Determine the (x, y) coordinate at the center of the cell enclosing the given text.  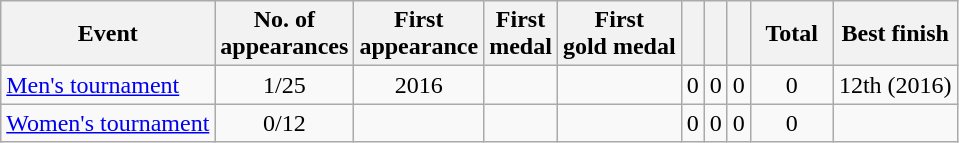
Firstmedal (521, 34)
Men's tournament (108, 85)
0/12 (284, 123)
12th (2016) (895, 85)
Best finish (895, 34)
1/25 (284, 85)
2016 (419, 85)
Firstappearance (419, 34)
No. ofappearances (284, 34)
Total (792, 34)
Event (108, 34)
Women's tournament (108, 123)
Firstgold medal (619, 34)
